Search for the cell housing the specified text and yield its [X, Y] center coordinate. 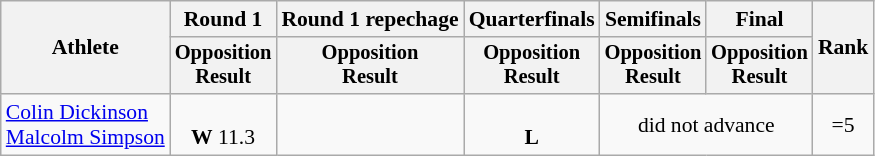
Round 1 [224, 19]
W 11.3 [224, 124]
Rank [844, 48]
=5 [844, 124]
Colin DickinsonMalcolm Simpson [86, 124]
did not advance [706, 124]
Semifinals [654, 19]
Round 1 repechage [370, 19]
Athlete [86, 48]
Quarterfinals [532, 19]
Final [760, 19]
L [532, 124]
